Find where the given text appears and provide that cell's center as [x, y] coordinate. 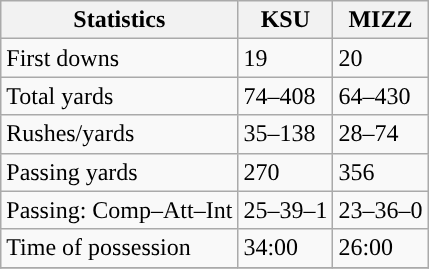
34:00 [286, 248]
25–39–1 [286, 210]
356 [380, 172]
26:00 [380, 248]
23–36–0 [380, 210]
Total yards [120, 96]
KSU [286, 20]
74–408 [286, 96]
Passing: Comp–Att–Int [120, 210]
28–74 [380, 134]
19 [286, 58]
Time of possession [120, 248]
64–430 [380, 96]
First downs [120, 58]
20 [380, 58]
Passing yards [120, 172]
MIZZ [380, 20]
Rushes/yards [120, 134]
35–138 [286, 134]
270 [286, 172]
Statistics [120, 20]
